Detect which cell encompasses the target text, then output its [x, y] center coordinate. 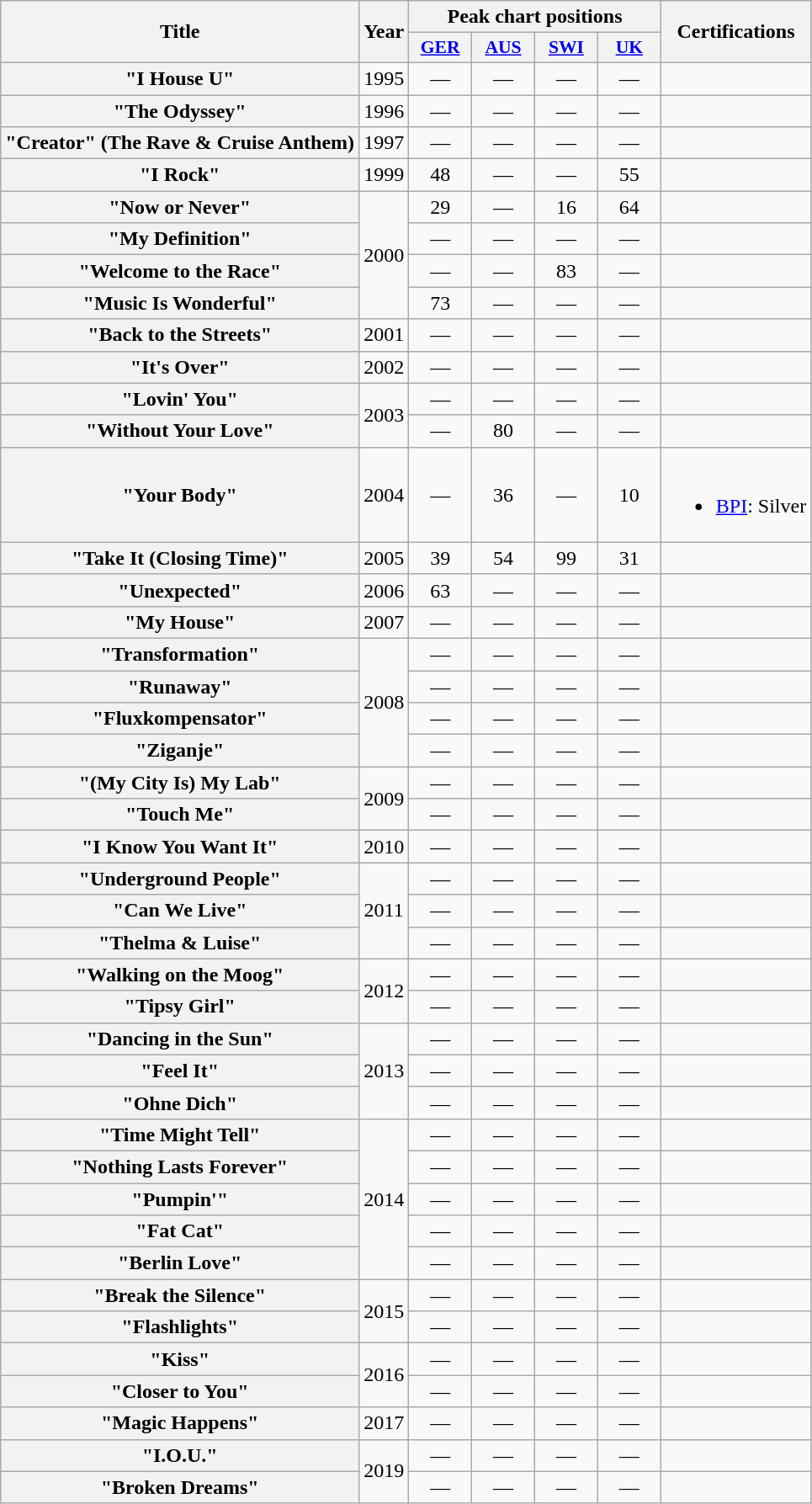
"Transformation" [180, 654]
39 [441, 558]
2015 [384, 1311]
73 [441, 303]
2005 [384, 558]
"Closer to You" [180, 1391]
"Fluxkompensator" [180, 719]
"Fat Cat" [180, 1231]
"Welcome to the Race" [180, 271]
31 [629, 558]
2003 [384, 415]
"Lovin' You" [180, 399]
"Now or Never" [180, 207]
29 [441, 207]
63 [441, 590]
"Ohne Dich" [180, 1103]
"Your Body" [180, 495]
"I Rock" [180, 175]
1995 [384, 78]
2019 [384, 1471]
2004 [384, 495]
2013 [384, 1071]
2000 [384, 255]
"(My City Is) My Lab" [180, 783]
"Music Is Wonderful" [180, 303]
36 [503, 495]
54 [503, 558]
"Runaway" [180, 686]
"I House U" [180, 78]
1997 [384, 143]
"I.O.U." [180, 1455]
"Flashlights" [180, 1327]
83 [565, 271]
2014 [384, 1198]
"My Definition" [180, 239]
SWI [565, 48]
2012 [384, 991]
"Creator" (The Rave & Cruise Anthem) [180, 143]
2008 [384, 702]
"Without Your Love" [180, 431]
"It's Over" [180, 367]
"Can We Live" [180, 911]
2016 [384, 1375]
2017 [384, 1423]
"Kiss" [180, 1359]
Certifications [735, 32]
BPI: Silver [735, 495]
64 [629, 207]
"Unexpected" [180, 590]
"Feel It" [180, 1071]
"Broken Dreams" [180, 1487]
10 [629, 495]
"Touch Me" [180, 815]
"Thelma & Luise" [180, 943]
"Tipsy Girl" [180, 1007]
"I Know You Want It" [180, 847]
"Walking on the Moog" [180, 975]
"Take It (Closing Time)" [180, 558]
Title [180, 32]
"Break the Silence" [180, 1295]
2009 [384, 799]
"Back to the Streets" [180, 335]
2011 [384, 911]
"Magic Happens" [180, 1423]
"The Odyssey" [180, 110]
AUS [503, 48]
UK [629, 48]
"Pumpin'" [180, 1199]
2010 [384, 847]
1996 [384, 110]
"Berlin Love" [180, 1263]
Year [384, 32]
"Ziganje" [180, 751]
2007 [384, 622]
GER [441, 48]
48 [441, 175]
1999 [384, 175]
55 [629, 175]
99 [565, 558]
"Nothing Lasts Forever" [180, 1167]
Peak chart positions [535, 17]
2002 [384, 367]
2001 [384, 335]
"My House" [180, 622]
2006 [384, 590]
16 [565, 207]
80 [503, 431]
"Dancing in the Sun" [180, 1039]
"Time Might Tell" [180, 1135]
"Underground People" [180, 879]
